Identify which cell holds the provided text, then report its (X, Y) central coordinate. 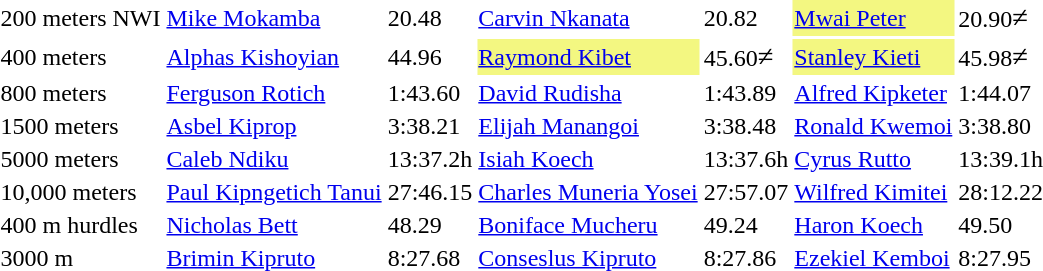
Ronald Kwemoi (874, 126)
20.48 (430, 18)
1:43.60 (430, 93)
Haron Koech (874, 225)
Isiah Koech (588, 159)
Cyrus Rutto (874, 159)
44.96 (430, 57)
Carvin Nkanata (588, 18)
27:46.15 (430, 192)
Stanley Kieti (874, 57)
Boniface Mucheru (588, 225)
Alphas Kishoyian (274, 57)
Ferguson Rotich (274, 93)
Mike Mokamba (274, 18)
Caleb Ndiku (274, 159)
David Rudisha (588, 93)
Nicholas Bett (274, 225)
Elijah Manangoi (588, 126)
20.82 (746, 18)
3:38.21 (430, 126)
1:43.89 (746, 93)
27:57.07 (746, 192)
45.60≠ (746, 57)
Asbel Kiprop (274, 126)
49.24 (746, 225)
48.29 (430, 225)
Alfred Kipketer (874, 93)
Mwai Peter (874, 18)
Paul Kipngetich Tanui (274, 192)
3:38.48 (746, 126)
13:37.2h (430, 159)
13:37.6h (746, 159)
Charles Muneria Yosei (588, 192)
Wilfred Kimitei (874, 192)
Raymond Kibet (588, 57)
